Scan for the cell matching the given text and deliver its [X, Y] coordinate at center. 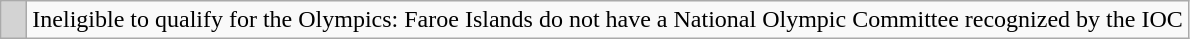
Ineligible to qualify for the Olympics: Faroe Islands do not have a National Olympic Committee recognized by the IOC [608, 20]
